Determine the (X, Y) coordinate at the center of the cell enclosing the given text.  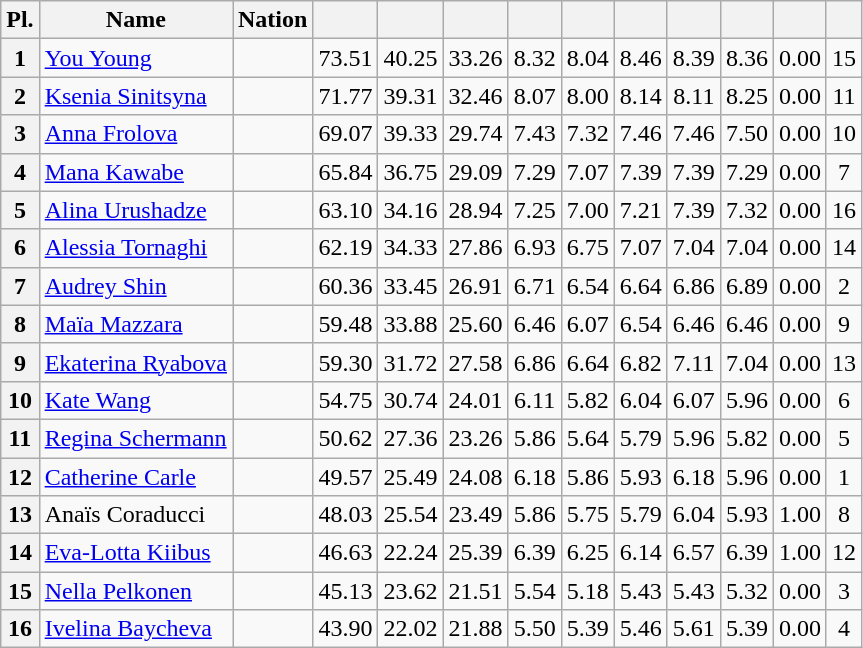
7.50 (746, 134)
You Young (136, 58)
5.75 (588, 515)
23.49 (476, 515)
6.71 (534, 286)
8.04 (588, 58)
73.51 (346, 58)
Anaïs Coraducci (136, 515)
36.75 (410, 172)
8.07 (534, 96)
6.14 (640, 553)
25.49 (410, 477)
5.18 (588, 591)
Pl. (20, 20)
8.14 (640, 96)
48.03 (346, 515)
25.54 (410, 515)
6.89 (746, 286)
50.62 (346, 438)
8.46 (640, 58)
71.77 (346, 96)
21.51 (476, 591)
8.25 (746, 96)
7.25 (534, 210)
Nation (272, 20)
60.36 (346, 286)
Audrey Shin (136, 286)
Catherine Carle (136, 477)
31.72 (410, 362)
21.88 (476, 629)
6.11 (534, 400)
59.30 (346, 362)
5.32 (746, 591)
22.24 (410, 553)
23.62 (410, 591)
49.57 (346, 477)
33.45 (410, 286)
7.00 (588, 210)
54.75 (346, 400)
Ivelina Baycheva (136, 629)
5.54 (534, 591)
8.00 (588, 96)
34.16 (410, 210)
40.25 (410, 58)
Regina Schermann (136, 438)
29.74 (476, 134)
6.82 (640, 362)
Ksenia Sinitsyna (136, 96)
27.36 (410, 438)
33.88 (410, 324)
6.93 (534, 248)
59.48 (346, 324)
5.46 (640, 629)
Eva-Lotta Kiibus (136, 553)
7.11 (694, 362)
8.11 (694, 96)
8.32 (534, 58)
39.33 (410, 134)
65.84 (346, 172)
Name (136, 20)
30.74 (410, 400)
27.58 (476, 362)
29.09 (476, 172)
33.26 (476, 58)
8.36 (746, 58)
26.91 (476, 286)
45.13 (346, 591)
Kate Wang (136, 400)
Nella Pelkonen (136, 591)
28.94 (476, 210)
27.86 (476, 248)
46.63 (346, 553)
Alessia Tornaghi (136, 248)
34.33 (410, 248)
24.08 (476, 477)
7.21 (640, 210)
Ekaterina Ryabova (136, 362)
32.46 (476, 96)
7.43 (534, 134)
22.02 (410, 629)
63.10 (346, 210)
5.50 (534, 629)
Mana Kawabe (136, 172)
69.07 (346, 134)
39.31 (410, 96)
8.39 (694, 58)
Alina Urushadze (136, 210)
25.39 (476, 553)
5.64 (588, 438)
5.61 (694, 629)
Maïa Mazzara (136, 324)
Anna Frolova (136, 134)
43.90 (346, 629)
24.01 (476, 400)
6.75 (588, 248)
6.57 (694, 553)
25.60 (476, 324)
62.19 (346, 248)
6.25 (588, 553)
23.26 (476, 438)
